Pinpoint the cell where the given text exists, returning its [x, y] midpoint coordinate. 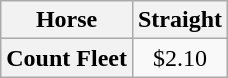
Horse [67, 20]
$2.10 [180, 58]
Straight [180, 20]
Count Fleet [67, 58]
